Pinpoint the cell where the given text exists, returning its [X, Y] midpoint coordinate. 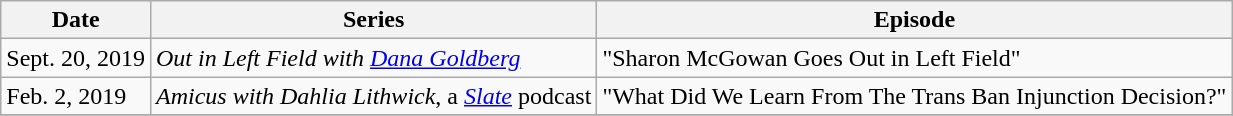
"Sharon McGowan Goes Out in Left Field" [914, 58]
Amicus with Dahlia Lithwick, a Slate podcast [373, 96]
Episode [914, 20]
Series [373, 20]
Out in Left Field with Dana Goldberg [373, 58]
Feb. 2, 2019 [76, 96]
Date [76, 20]
Sept. 20, 2019 [76, 58]
"What Did We Learn From The Trans Ban Injunction Decision?" [914, 96]
